Identify which cell holds the provided text, then report its (x, y) central coordinate. 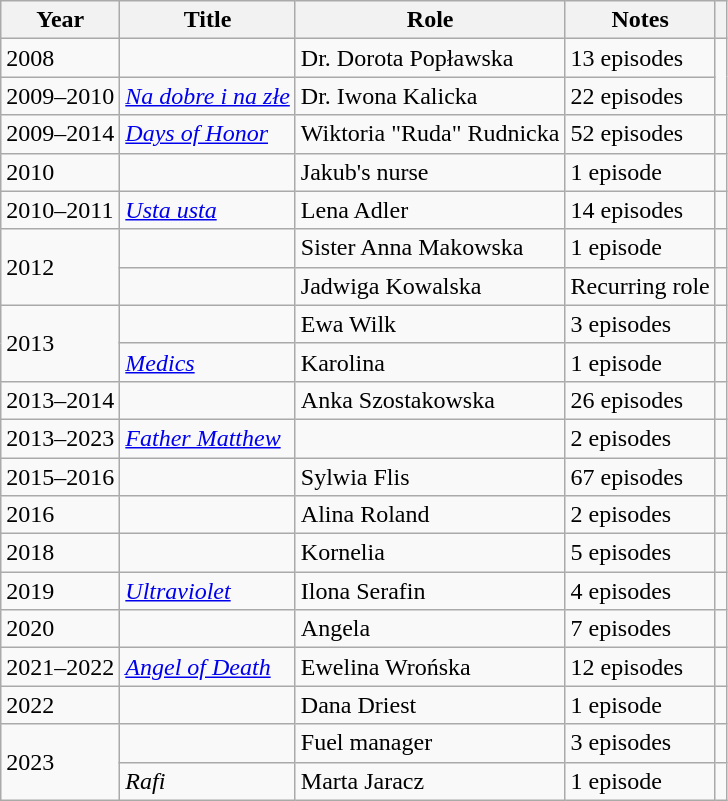
2019 (60, 591)
7 episodes (640, 629)
Ewelina Wrońska (430, 667)
22 episodes (640, 96)
Title (208, 20)
Lena Adler (430, 210)
Sylwia Flis (430, 477)
2020 (60, 629)
2009–2010 (60, 96)
Fuel manager (430, 743)
Karolina (430, 362)
Year (60, 20)
Dr. Dorota Popławska (430, 58)
2013–2014 (60, 400)
Recurring role (640, 286)
Notes (640, 20)
2023 (60, 762)
Angel of Death (208, 667)
Alina Roland (430, 515)
14 episodes (640, 210)
2010 (60, 172)
Angela (430, 629)
Anka Szostakowska (430, 400)
Role (430, 20)
2018 (60, 553)
Ultraviolet (208, 591)
52 episodes (640, 134)
2012 (60, 267)
Marta Jaracz (430, 781)
Days of Honor (208, 134)
2022 (60, 705)
2021–2022 (60, 667)
Ilona Serafin (430, 591)
13 episodes (640, 58)
Medics (208, 362)
Usta usta (208, 210)
Jadwiga Kowalska (430, 286)
Dana Driest (430, 705)
4 episodes (640, 591)
Kornelia (430, 553)
Father Matthew (208, 438)
Wiktoria "Ruda" Rudnicka (430, 134)
67 episodes (640, 477)
Ewa Wilk (430, 324)
12 episodes (640, 667)
2016 (60, 515)
2013–2023 (60, 438)
26 episodes (640, 400)
Na dobre i na złe (208, 96)
Jakub's nurse (430, 172)
2015–2016 (60, 477)
2013 (60, 343)
Dr. Iwona Kalicka (430, 96)
Rafi (208, 781)
Sister Anna Makowska (430, 248)
2008 (60, 58)
2009–2014 (60, 134)
5 episodes (640, 553)
2010–2011 (60, 210)
